For the text-containing cell, return its midpoint in [x, y] coordinate format. 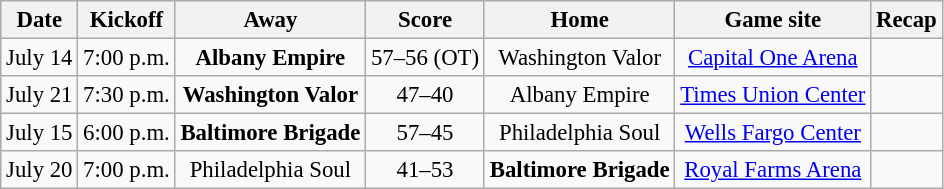
Date [40, 20]
Wells Fargo Center [773, 133]
July 21 [40, 95]
Capital One Arena [773, 58]
47–40 [426, 95]
July 15 [40, 133]
Game site [773, 20]
57–56 (OT) [426, 58]
Score [426, 20]
41–53 [426, 170]
Away [270, 20]
July 14 [40, 58]
Recap [906, 20]
Home [579, 20]
Kickoff [126, 20]
7:30 p.m. [126, 95]
57–45 [426, 133]
Times Union Center [773, 95]
Royal Farms Arena [773, 170]
July 20 [40, 170]
6:00 p.m. [126, 133]
